Output the [x, y] coordinate of the center of the cell containing the given text.  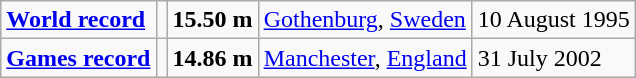
15.50 m [212, 20]
World record [78, 20]
10 August 1995 [554, 20]
Games record [78, 58]
Manchester, England [365, 58]
14.86 m [212, 58]
31 July 2002 [554, 58]
Gothenburg, Sweden [365, 20]
